Provide the (X, Y) coordinate of the cell's center where the given text is located.  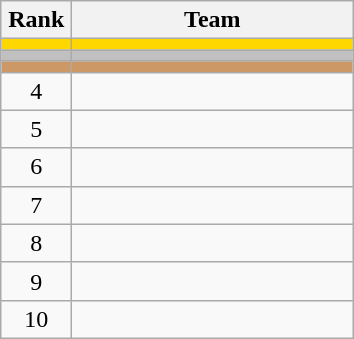
4 (36, 91)
6 (36, 167)
9 (36, 281)
Team (212, 20)
5 (36, 129)
8 (36, 243)
10 (36, 319)
Rank (36, 20)
7 (36, 205)
